Pinpoint the cell where the given text exists, returning its [X, Y] midpoint coordinate. 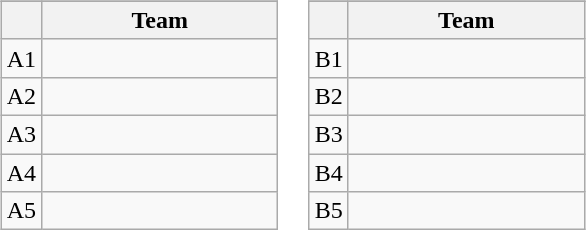
B3 [328, 134]
B4 [328, 173]
A4 [21, 173]
B2 [328, 96]
B5 [328, 211]
B1 [328, 58]
A3 [21, 134]
A1 [21, 58]
A5 [21, 211]
A2 [21, 96]
